Return (X, Y) of the center of cell containing provided text 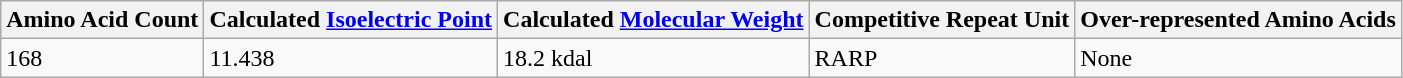
Amino Acid Count (102, 20)
Over-represented Amino Acids (1238, 20)
None (1238, 58)
Calculated Molecular Weight (654, 20)
168 (102, 58)
RARP (942, 58)
11.438 (351, 58)
Calculated Isoelectric Point (351, 20)
Competitive Repeat Unit (942, 20)
18.2 kdal (654, 58)
